Extract the [x, y] coordinate from the center of the cell holding the provided text.  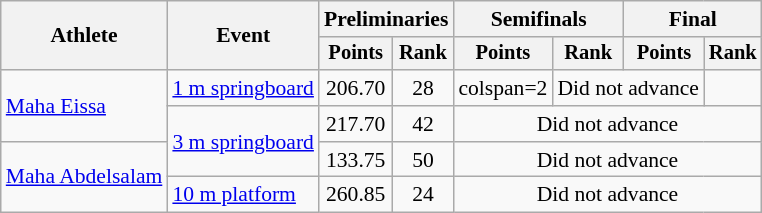
1 m springboard [243, 88]
10 m platform [243, 195]
Semifinals [538, 19]
3 m springboard [243, 142]
50 [422, 160]
133.75 [356, 160]
Final [693, 19]
28 [422, 88]
217.70 [356, 124]
Maha Eissa [84, 106]
260.85 [356, 195]
colspan=2 [502, 88]
24 [422, 195]
Preliminaries [386, 19]
42 [422, 124]
Maha Abdelsalam [84, 178]
Athlete [84, 36]
Event [243, 36]
206.70 [356, 88]
